Identify which cell holds the provided text, then report its (X, Y) central coordinate. 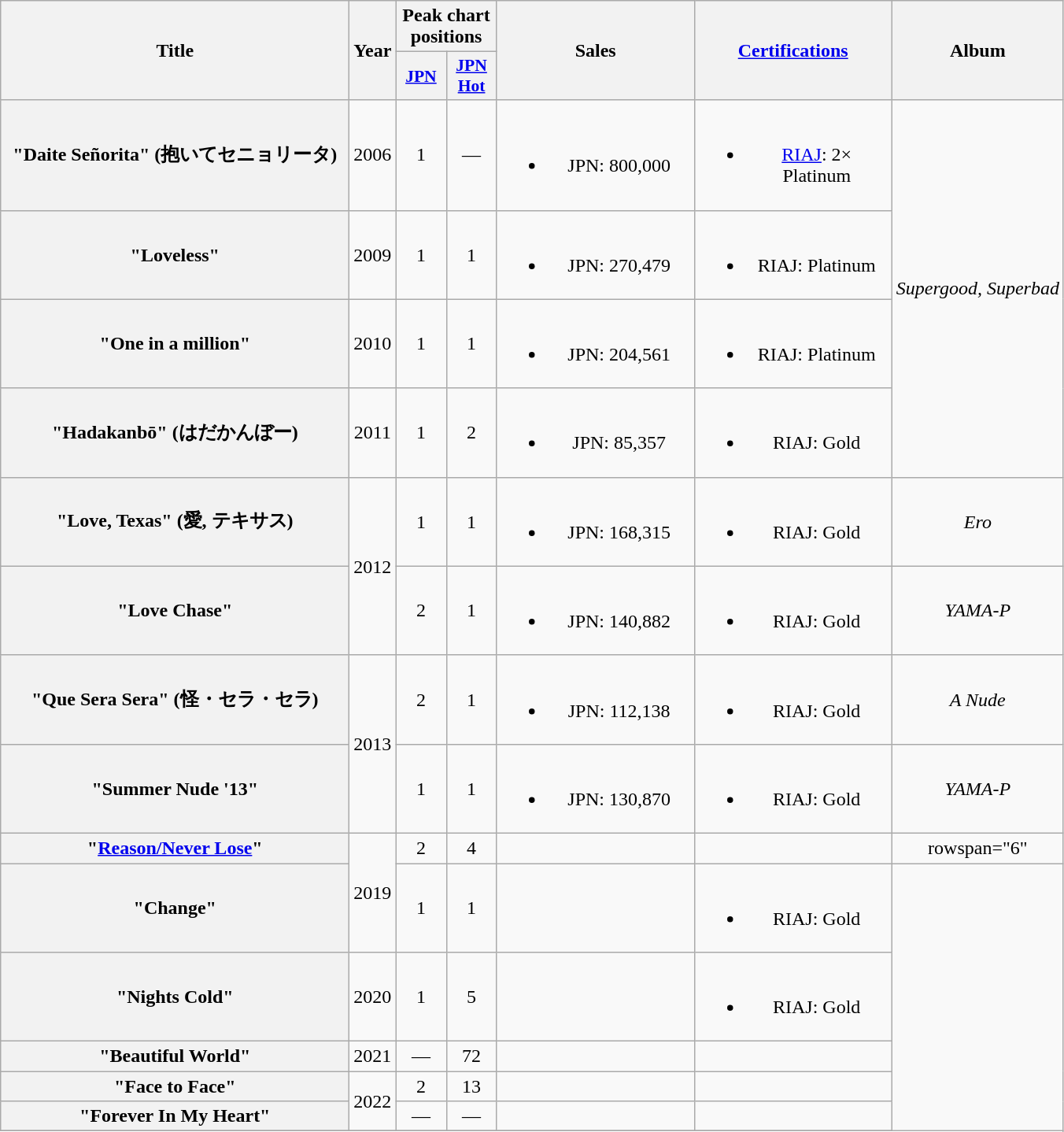
Album (977, 50)
2010 (373, 343)
JPN: 270,479 (595, 255)
Title (175, 50)
Year (373, 50)
JPN: 130,870 (595, 789)
Supergood, Superbad (977, 288)
"Daite Señorita" (抱いてセニョリータ) (175, 155)
2011 (373, 433)
JPN: 168,315 (595, 521)
"Loveless" (175, 255)
JPNHot (471, 76)
"Que Sera Sera" (怪・セラ・セラ) (175, 699)
5 (471, 997)
"Love, Texas" (愛, テキサス) (175, 521)
Peak chart positions (446, 27)
2009 (373, 255)
JPN (421, 76)
"Love Chase" (175, 611)
72 (471, 1056)
rowspan="6" (977, 848)
"Hadakanbō" (はだかんぼー) (175, 433)
2021 (373, 1056)
JPN: 85,357 (595, 433)
JPN: 800,000 (595, 155)
"Forever In My Heart" (175, 1116)
JPN: 204,561 (595, 343)
2019 (373, 893)
"Change" (175, 907)
2013 (373, 744)
"Reason/Never Lose" (175, 848)
"One in a million" (175, 343)
JPN: 140,882 (595, 611)
2012 (373, 566)
"Face to Face" (175, 1086)
2020 (373, 997)
2022 (373, 1101)
"Summer Nude '13" (175, 789)
Certifications (793, 50)
4 (471, 848)
13 (471, 1086)
Ero (977, 521)
JPN: 112,138 (595, 699)
"Beautiful World" (175, 1056)
"Nights Cold" (175, 997)
2006 (373, 155)
Sales (595, 50)
RIAJ: 2× Platinum (793, 155)
A Nude (977, 699)
